Detect which cell encompasses the target text, then output its [x, y] center coordinate. 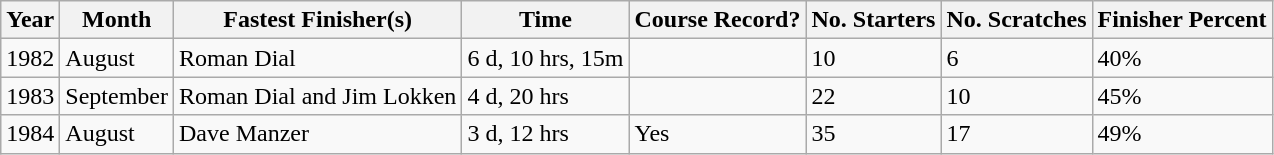
September [117, 96]
Fastest Finisher(s) [318, 20]
3 d, 12 hrs [546, 134]
40% [1182, 58]
17 [1016, 134]
45% [1182, 96]
Roman Dial [318, 58]
22 [874, 96]
Dave Manzer [318, 134]
6 d, 10 hrs, 15m [546, 58]
6 [1016, 58]
No. Starters [874, 20]
Yes [718, 134]
Month [117, 20]
Year [30, 20]
4 d, 20 hrs [546, 96]
Course Record? [718, 20]
Time [546, 20]
49% [1182, 134]
1984 [30, 134]
35 [874, 134]
Roman Dial and Jim Lokken [318, 96]
1982 [30, 58]
1983 [30, 96]
No. Scratches [1016, 20]
Finisher Percent [1182, 20]
